Locate the cell with the specified text and output its (x, y) center coordinate. 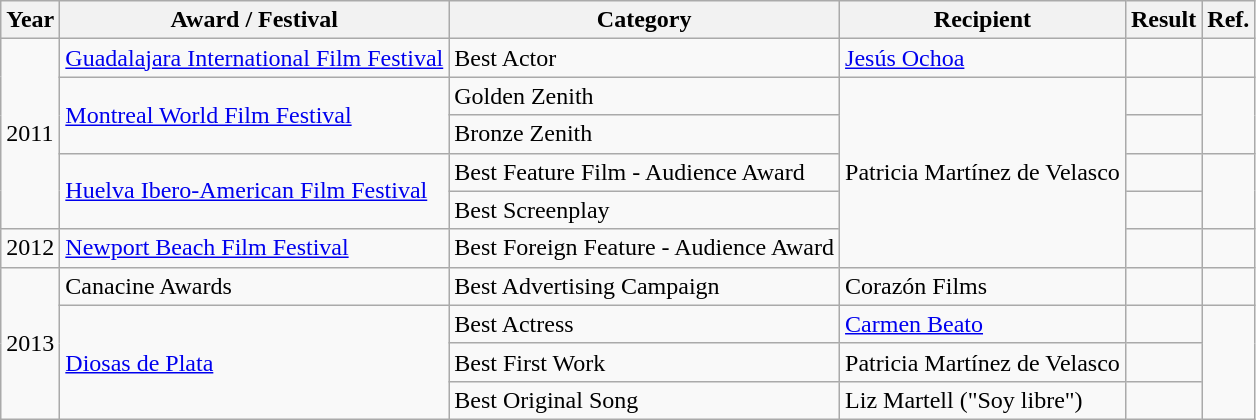
2011 (30, 134)
Ref. (1228, 20)
Recipient (983, 20)
Huelva Ibero-American Film Festival (254, 191)
Best Screenplay (644, 210)
Best Actor (644, 58)
Bronze Zenith (644, 134)
Guadalajara International Film Festival (254, 58)
Best First Work (644, 362)
Category (644, 20)
Best Actress (644, 324)
Award / Festival (254, 20)
2012 (30, 248)
Year (30, 20)
Diosas de Plata (254, 362)
Carmen Beato (983, 324)
Newport Beach Film Festival (254, 248)
Best Original Song (644, 400)
Liz Martell ("Soy libre") (983, 400)
Best Foreign Feature - Audience Award (644, 248)
Golden Zenith (644, 96)
Canacine Awards (254, 286)
Montreal World Film Festival (254, 115)
2013 (30, 343)
Corazón Films (983, 286)
Result (1163, 20)
Best Advertising Campaign (644, 286)
Best Feature Film - Audience Award (644, 172)
Jesús Ochoa (983, 58)
